Scan for the cell matching the given text and deliver its (X, Y) coordinate at center. 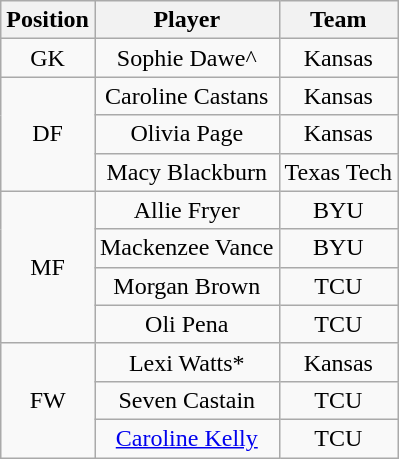
Oli Pena (186, 324)
Caroline Castans (186, 96)
GK (48, 58)
Mackenzee Vance (186, 248)
Team (338, 20)
Morgan Brown (186, 286)
DF (48, 134)
Seven Castain (186, 400)
Sophie Dawe^ (186, 58)
Player (186, 20)
Caroline Kelly (186, 438)
Macy Blackburn (186, 172)
Olivia Page (186, 134)
Lexi Watts* (186, 362)
Allie Fryer (186, 210)
Position (48, 20)
Texas Tech (338, 172)
FW (48, 400)
MF (48, 267)
